Capture the cell that displays the provided text and extract its (X, Y) central coordinate. 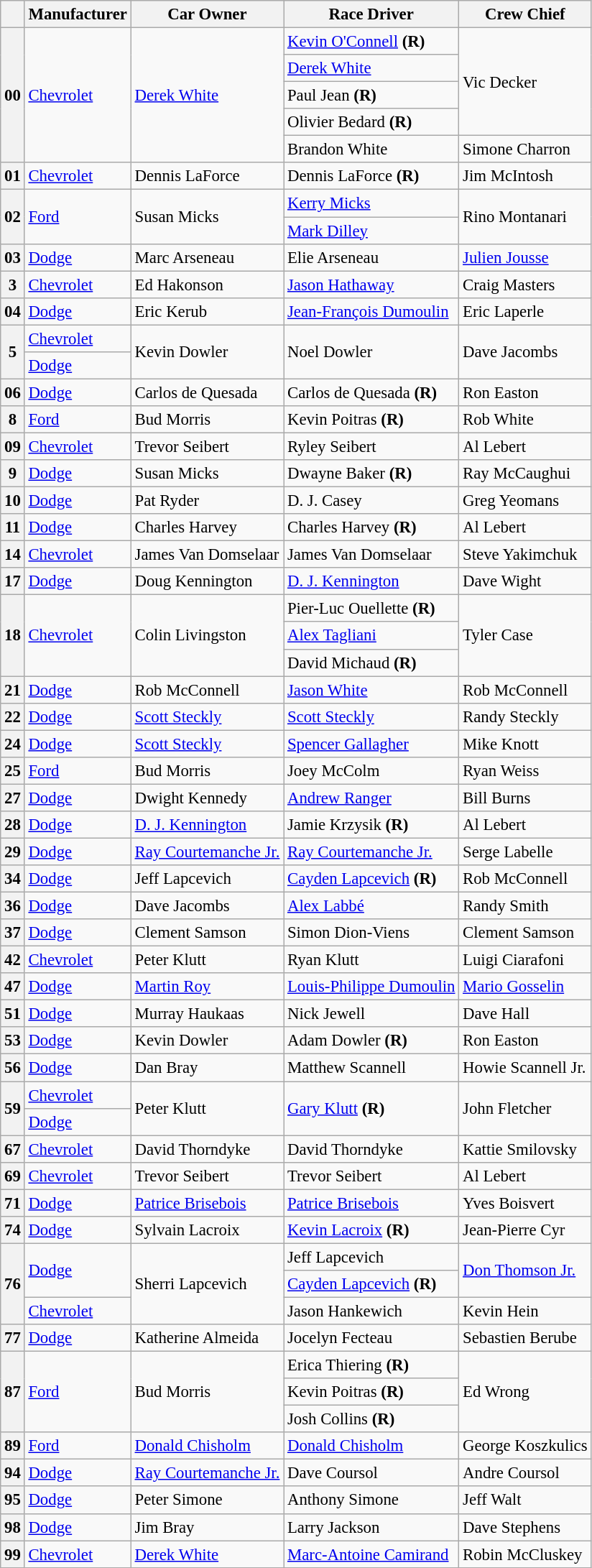
Charles Harvey (R) (371, 527)
Kattie Smilovsky (525, 1149)
Dennis LaForce (207, 176)
Crew Chief (525, 14)
Joey McColm (371, 771)
51 (13, 1014)
Rino Montanari (525, 217)
Dave Stephens (525, 1527)
Jean-Pierre Cyr (525, 1230)
Dan Bray (207, 1068)
18 (13, 635)
Jason Hankewich (371, 1311)
67 (13, 1149)
89 (13, 1446)
Paul Jean (R) (371, 96)
Anthony Simone (371, 1500)
Mark Dilley (371, 231)
87 (13, 1393)
03 (13, 257)
56 (13, 1068)
74 (13, 1230)
69 (13, 1176)
Sebastien Berube (525, 1338)
Mario Gosselin (525, 987)
04 (13, 311)
98 (13, 1527)
95 (13, 1500)
Jim McIntosh (525, 176)
Jason White (371, 690)
Alex Labbé (371, 906)
Jason Hathaway (371, 285)
John Fletcher (525, 1108)
09 (13, 446)
9 (13, 474)
29 (13, 852)
Marc-Antoine Camirand (371, 1554)
01 (13, 176)
Tyler Case (525, 635)
5 (13, 352)
Doug Kennington (207, 581)
Martin Roy (207, 987)
Craig Masters (525, 285)
Julien Jousse (525, 257)
99 (13, 1554)
Simone Charron (525, 149)
Josh Collins (R) (371, 1419)
D. J. Casey (371, 501)
Kerry Micks (371, 203)
47 (13, 987)
06 (13, 392)
Matthew Scannell (371, 1068)
Kevin Lacroix (R) (371, 1230)
Ed Hakonson (207, 285)
Sylvain Lacroix (207, 1230)
Yves Boisvert (525, 1203)
Greg Yeomans (525, 501)
David Michaud (R) (371, 663)
Mike Knott (525, 744)
94 (13, 1473)
42 (13, 960)
Andrew Ranger (371, 798)
Kevin Hein (525, 1311)
53 (13, 1041)
25 (13, 771)
8 (13, 420)
Dennis LaForce (R) (371, 176)
Murray Haukaas (207, 1014)
Dave Coursol (371, 1473)
27 (13, 798)
Vic Decker (525, 82)
Jamie Krzysik (R) (371, 825)
Kevin O'Connell (R) (371, 42)
Randy Steckly (525, 716)
14 (13, 555)
Ryan Klutt (371, 960)
Robin McCluskey (525, 1554)
Jim Bray (207, 1527)
21 (13, 690)
Dave Hall (525, 1014)
Erica Thiering (R) (371, 1365)
02 (13, 217)
17 (13, 581)
Dave Wight (525, 581)
Larry Jackson (371, 1527)
Gary Klutt (R) (371, 1108)
Peter Simone (207, 1500)
Pat Ryder (207, 501)
Carlos de Quesada (207, 392)
71 (13, 1203)
Dwayne Baker (R) (371, 474)
77 (13, 1338)
Randy Smith (525, 906)
Louis-Philippe Dumoulin (371, 987)
Alex Tagliani (371, 636)
Rob White (525, 420)
Simon Dion-Viens (371, 933)
Bill Burns (525, 798)
11 (13, 527)
Spencer Gallagher (371, 744)
Noel Dowler (371, 352)
Colin Livingston (207, 635)
76 (13, 1283)
Jocelyn Fecteau (371, 1338)
Steve Yakimchuk (525, 555)
Race Driver (371, 14)
Dwight Kennedy (207, 798)
Ryley Seibert (371, 446)
Sherri Lapcevich (207, 1283)
Andre Coursol (525, 1473)
George Koszkulics (525, 1446)
10 (13, 501)
Jeff Walt (525, 1500)
Don Thomson Jr. (525, 1270)
34 (13, 879)
Carlos de Quesada (R) (371, 392)
3 (13, 285)
Marc Arseneau (207, 257)
37 (13, 933)
Eric Kerub (207, 311)
Ryan Weiss (525, 771)
Elie Arseneau (371, 257)
Olivier Bedard (R) (371, 122)
Manufacturer (78, 14)
24 (13, 744)
Charles Harvey (207, 527)
Adam Dowler (R) (371, 1041)
Car Owner (207, 14)
22 (13, 716)
00 (13, 96)
Luigi Ciarafoni (525, 960)
Howie Scannell Jr. (525, 1068)
36 (13, 906)
Nick Jewell (371, 1014)
Pier-Luc Ouellette (R) (371, 609)
Ed Wrong (525, 1393)
Eric Laperle (525, 311)
28 (13, 825)
Jean-François Dumoulin (371, 311)
Serge Labelle (525, 852)
59 (13, 1108)
Brandon White (371, 149)
Ray McCaughui (525, 474)
Katherine Almeida (207, 1338)
